From the cell containing the given text, extract its center point as (x, y) coordinate. 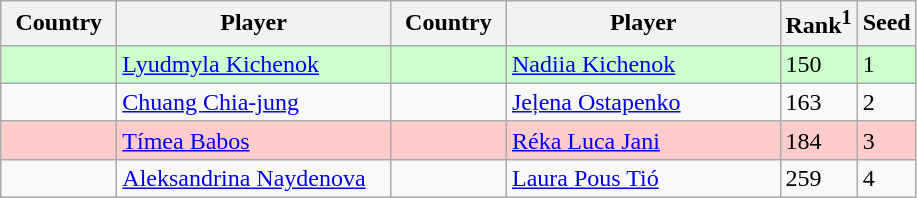
259 (818, 178)
Jeļena Ostapenko (643, 102)
Seed (886, 24)
Tímea Babos (254, 140)
Nadiia Kichenok (643, 64)
Aleksandrina Naydenova (254, 178)
Rank1 (818, 24)
1 (886, 64)
Laura Pous Tió (643, 178)
4 (886, 178)
Lyudmyla Kichenok (254, 64)
150 (818, 64)
184 (818, 140)
Chuang Chia-jung (254, 102)
163 (818, 102)
3 (886, 140)
2 (886, 102)
Réka Luca Jani (643, 140)
